Identify which cell holds the provided text, then report its [X, Y] central coordinate. 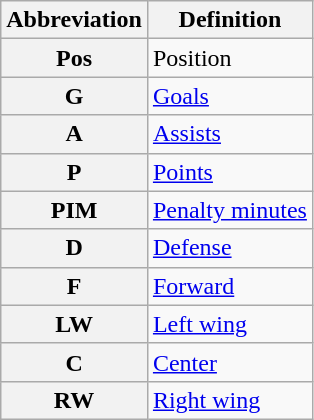
Forward [230, 286]
G [74, 96]
P [74, 172]
Abbreviation [74, 20]
LW [74, 324]
RW [74, 400]
Penalty minutes [230, 210]
Assists [230, 134]
Center [230, 362]
Goals [230, 96]
Defense [230, 248]
Right wing [230, 400]
Definition [230, 20]
Left wing [230, 324]
PIM [74, 210]
Points [230, 172]
C [74, 362]
Pos [74, 58]
A [74, 134]
D [74, 248]
Position [230, 58]
F [74, 286]
